For the text-containing cell, return its midpoint in [x, y] coordinate format. 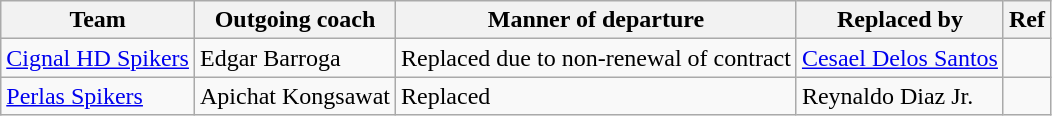
Perlas Spikers [98, 96]
Cesael Delos Santos [900, 58]
Reynaldo Diaz Jr. [900, 96]
Edgar Barroga [294, 58]
Replaced [596, 96]
Cignal HD Spikers [98, 58]
Replaced due to non-renewal of contract [596, 58]
Manner of departure [596, 20]
Replaced by [900, 20]
Ref [1026, 20]
Apichat Kongsawat [294, 96]
Outgoing coach [294, 20]
Team [98, 20]
